Search for the cell housing the specified text and yield its (X, Y) center coordinate. 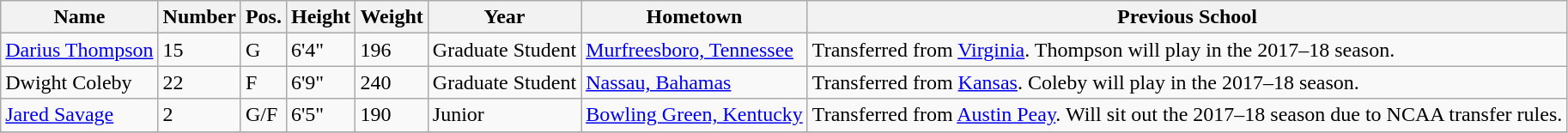
G (263, 50)
F (263, 82)
Weight (392, 17)
Transferred from Virginia. Thompson will play in the 2017–18 season. (1187, 50)
190 (392, 115)
Name (79, 17)
Darius Thompson (79, 50)
Transferred from Austin Peay. Will sit out the 2017–18 season due to NCAA transfer rules. (1187, 115)
G/F (263, 115)
Nassau, Bahamas (695, 82)
Year (504, 17)
Junior (504, 115)
22 (199, 82)
Previous School (1187, 17)
Pos. (263, 17)
Transferred from Kansas. Coleby will play in the 2017–18 season. (1187, 82)
Dwight Coleby (79, 82)
Height (320, 17)
6'5" (320, 115)
Number (199, 17)
240 (392, 82)
Bowling Green, Kentucky (695, 115)
Jared Savage (79, 115)
6'4" (320, 50)
Hometown (695, 17)
196 (392, 50)
2 (199, 115)
Murfreesboro, Tennessee (695, 50)
6'9" (320, 82)
15 (199, 50)
